Locate the cell with the specified text and output its [X, Y] center coordinate. 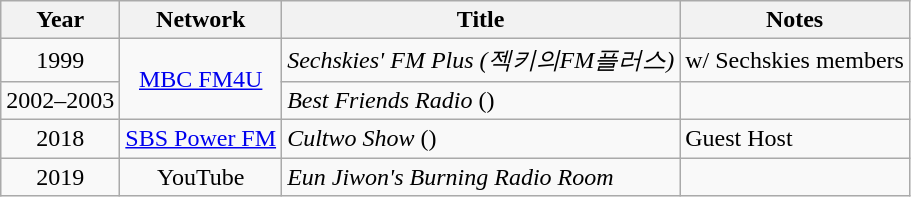
Eun Jiwon's Burning Radio Room [481, 177]
2019 [60, 177]
MBC FM4U [201, 80]
Cultwo Show () [481, 138]
YouTube [201, 177]
Network [201, 20]
Sechskies' FM Plus (젝키의FM플러스) [481, 60]
Best Friends Radio () [481, 100]
Guest Host [795, 138]
SBS Power FM [201, 138]
Notes [795, 20]
1999 [60, 60]
Year [60, 20]
Title [481, 20]
2018 [60, 138]
2002–2003 [60, 100]
w/ Sechskies members [795, 60]
